Extract the (X, Y) coordinate from the center of the cell holding the provided text.  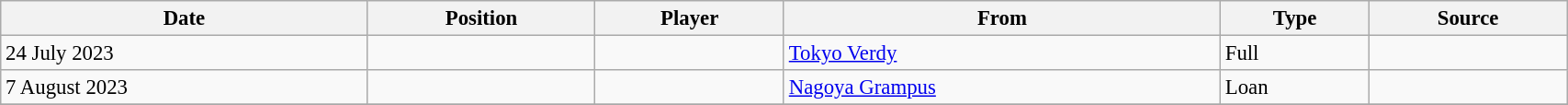
Player (690, 18)
Nagoya Grampus (1001, 87)
Date (184, 18)
From (1001, 18)
Tokyo Verdy (1001, 53)
Position (481, 18)
Loan (1294, 87)
7 August 2023 (184, 87)
Source (1468, 18)
Type (1294, 18)
Full (1294, 53)
24 July 2023 (184, 53)
